Determine the [x, y] coordinate at the center of the cell enclosing the given text.  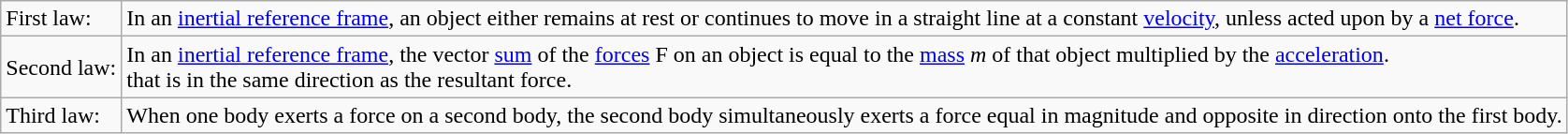
Second law: [62, 67]
First law: [62, 19]
Third law: [62, 115]
